Return the (X, Y) coordinate for the center point of the cell that contains the specified text.  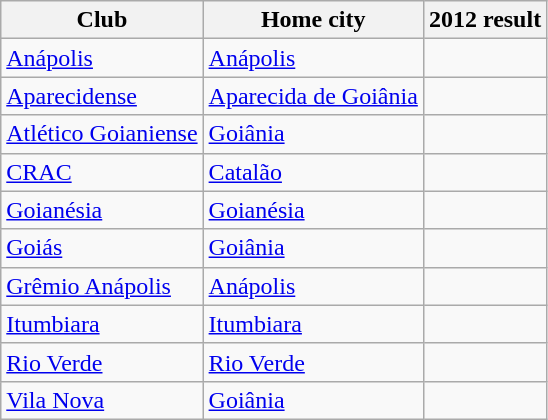
Grêmio Anápolis (102, 286)
CRAC (102, 172)
Home city (313, 20)
Vila Nova (102, 400)
Atlético Goianiense (102, 134)
Club (102, 20)
Aparecidense (102, 96)
2012 result (484, 20)
Catalão (313, 172)
Aparecida de Goiânia (313, 96)
Goiás (102, 248)
